Return the (X, Y) coordinate for the center point of the cell that contains the specified text.  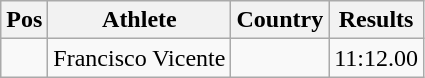
11:12.00 (376, 58)
Country (280, 20)
Francisco Vicente (140, 58)
Results (376, 20)
Athlete (140, 20)
Pos (24, 20)
